Identify which cell holds the provided text, then report its (x, y) central coordinate. 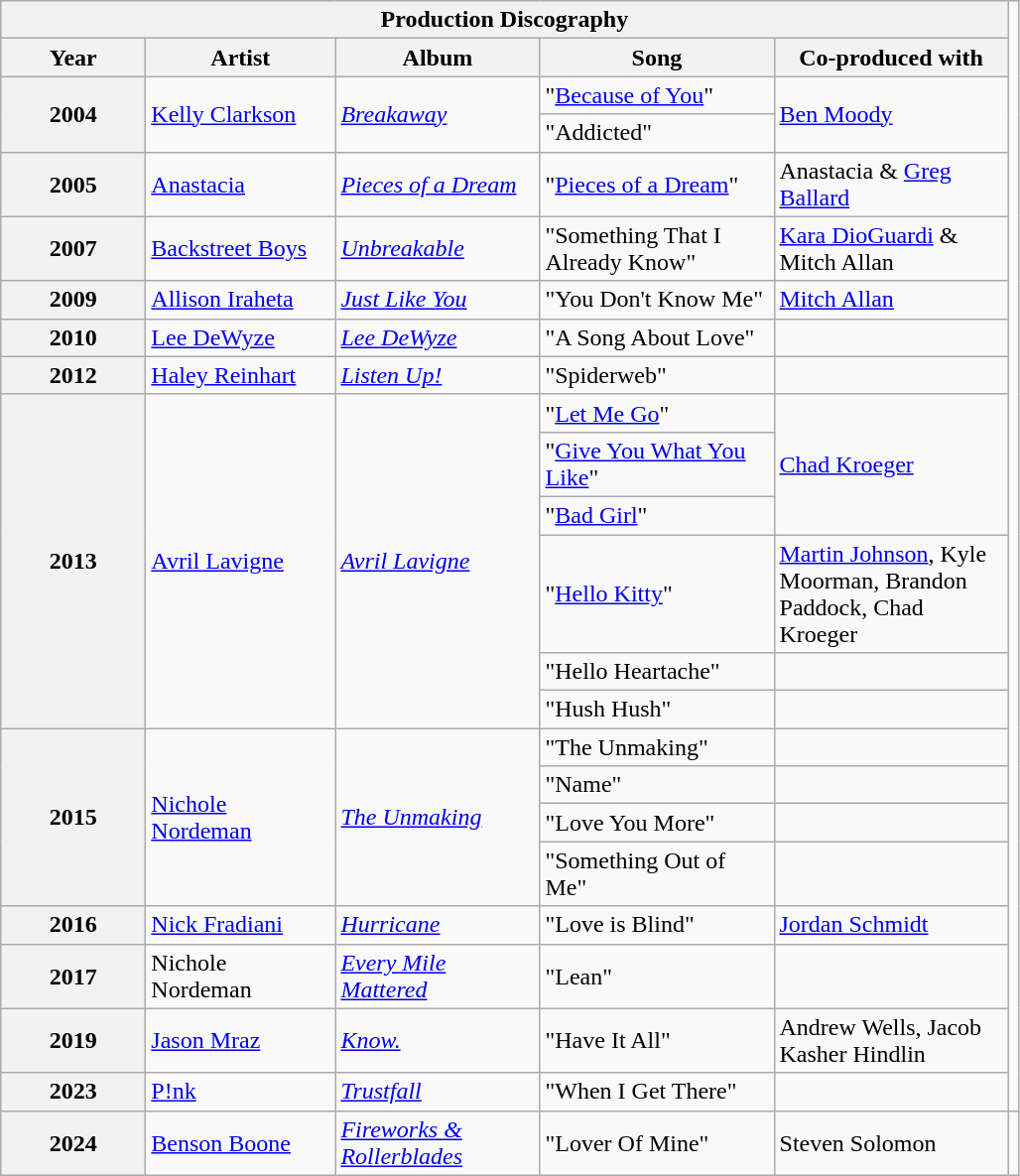
Jordan Schmidt (891, 925)
"Name" (657, 785)
"Because of You" (657, 95)
Pieces of a Dream (438, 185)
"Hello Kitty" (657, 593)
Know. (438, 1040)
"When I Get There" (657, 1092)
Breakaway (438, 114)
Kara DioGuardi & Mitch Allan (891, 248)
2012 (73, 375)
"Addicted" (657, 133)
Mitch Allan (891, 300)
Artist (240, 58)
2010 (73, 337)
"Hush Hush" (657, 710)
Just Like You (438, 300)
"Something Out of Me" (657, 873)
"Hello Heartache" (657, 672)
Trustfall (438, 1092)
Album (438, 58)
Steven Solomon (891, 1143)
2023 (73, 1092)
Hurricane (438, 925)
Anastacia & Greg Ballard (891, 185)
Martin Johnson, Kyle Moorman, Brandon Paddock, Chad Kroeger (891, 593)
"Have It All" (657, 1040)
P!nk (240, 1092)
Backstreet Boys (240, 248)
Ben Moody (891, 114)
"Love is Blind" (657, 925)
"You Don't Know Me" (657, 300)
2015 (73, 818)
2017 (73, 977)
2009 (73, 300)
2007 (73, 248)
Production Discography (504, 20)
"Let Me Go" (657, 413)
"Lover Of Mine" (657, 1143)
"Spiderweb" (657, 375)
2024 (73, 1143)
"Give You What You Like" (657, 464)
Song (657, 58)
Fireworks & Rollerblades (438, 1143)
Year (73, 58)
"Bad Girl" (657, 515)
Chad Kroeger (891, 464)
2005 (73, 185)
"The Unmaking" (657, 747)
"Love You More" (657, 823)
"A Song About Love" (657, 337)
Kelly Clarkson (240, 114)
2004 (73, 114)
2016 (73, 925)
Jason Mraz (240, 1040)
2019 (73, 1040)
Nick Fradiani (240, 925)
Listen Up! (438, 375)
"Pieces of a Dream" (657, 185)
Allison Iraheta (240, 300)
Benson Boone (240, 1143)
Haley Reinhart (240, 375)
"Lean" (657, 977)
Every Mile Mattered (438, 977)
"Something That I Already Know" (657, 248)
2013 (73, 561)
Unbreakable (438, 248)
Co-produced with (891, 58)
Anastacia (240, 185)
The Unmaking (438, 818)
Andrew Wells, Jacob Kasher Hindlin (891, 1040)
